Output the [X, Y] coordinate of the center of the cell containing the given text.  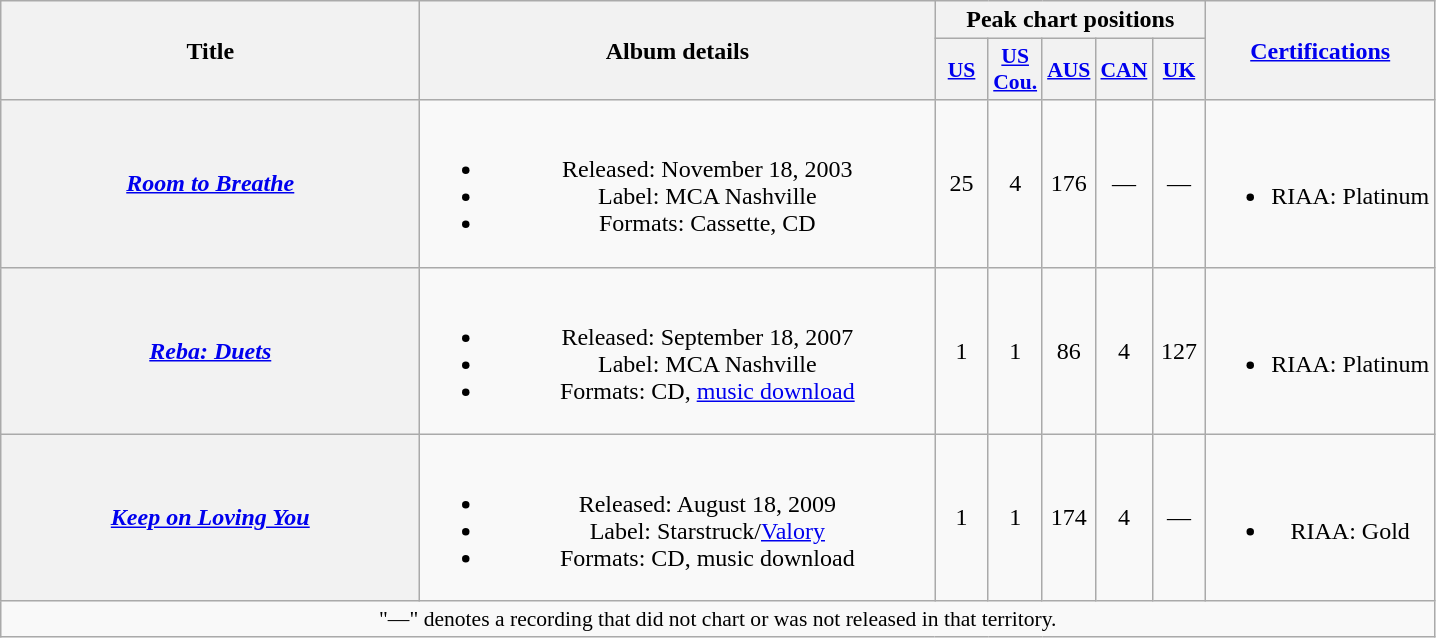
Released: September 18, 2007Label: MCA NashvilleFormats: CD, music download [678, 350]
Released: August 18, 2009Label: Starstruck/ValoryFormats: CD, music download [678, 518]
CAN [1124, 70]
174 [1068, 518]
Album details [678, 50]
127 [1178, 350]
86 [1068, 350]
Reba: Duets [210, 350]
RIAA: Gold [1320, 518]
US [962, 70]
Title [210, 50]
Released: November 18, 2003Label: MCA NashvilleFormats: Cassette, CD [678, 184]
Keep on Loving You [210, 518]
Peak chart positions [1070, 20]
Room to Breathe [210, 184]
25 [962, 184]
176 [1068, 184]
"—" denotes a recording that did not chart or was not released in that territory. [718, 619]
AUS [1068, 70]
UK [1178, 70]
USCou. [1015, 70]
Certifications [1320, 50]
